Determine the [x, y] coordinate at the center of the cell enclosing the given text.  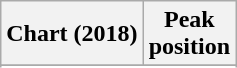
Chart (2018) [72, 34]
Peak position [189, 34]
